Find where the given text appears and provide that cell's center as (X, Y) coordinate. 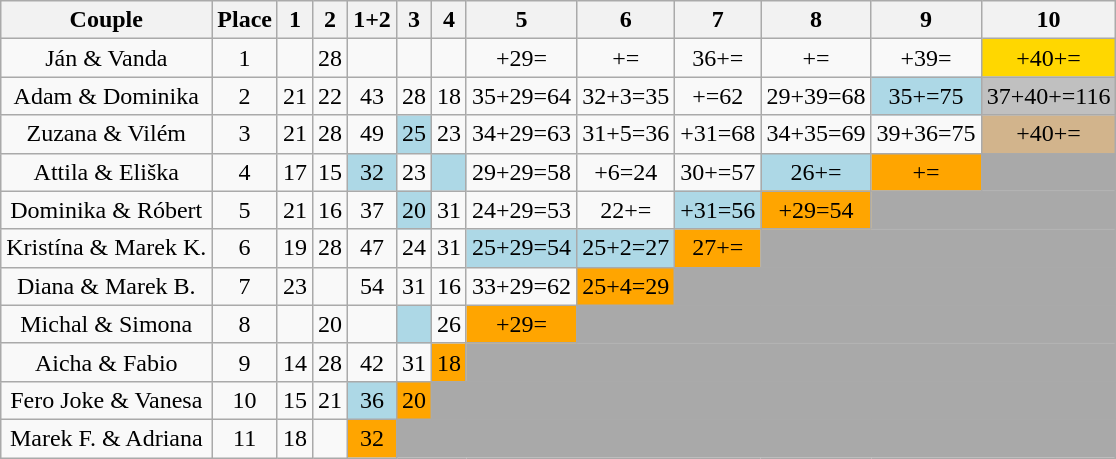
Marek F. & Adriana (106, 438)
22+= (626, 210)
+=62 (718, 96)
17 (294, 172)
32+3=35 (626, 96)
24 (414, 248)
Zuzana & Vilém (106, 134)
+31=56 (718, 210)
43 (372, 96)
+29=54 (816, 210)
14 (294, 362)
Michal & Simona (106, 324)
22 (330, 96)
47 (372, 248)
Diana & Marek B. (106, 286)
29+39=68 (816, 96)
35+29=64 (521, 96)
37+40+=116 (1048, 96)
34+35=69 (816, 134)
27+= (718, 248)
19 (294, 248)
26+= (816, 172)
+6=24 (626, 172)
25+4=29 (626, 286)
25+29=54 (521, 248)
1+2 (372, 20)
Fero Joke & Vanesa (106, 400)
Couple (106, 20)
42 (372, 362)
25+2=27 (626, 248)
Aicha & Fabio (106, 362)
Dominika & Róbert (106, 210)
24+29=53 (521, 210)
34+29=63 (521, 134)
26 (448, 324)
Attila & Eliška (106, 172)
49 (372, 134)
29+29=58 (521, 172)
+31=68 (718, 134)
36 (372, 400)
Kristína & Marek K. (106, 248)
37 (372, 210)
+39= (926, 58)
33+29=62 (521, 286)
36+= (718, 58)
Place (245, 20)
11 (245, 438)
25 (414, 134)
54 (372, 286)
35+=75 (926, 96)
31+5=36 (626, 134)
Ján & Vanda (106, 58)
39+36=75 (926, 134)
30+=57 (718, 172)
Adam & Dominika (106, 96)
